Return the (X, Y) coordinate for the center point of the cell that contains the specified text.  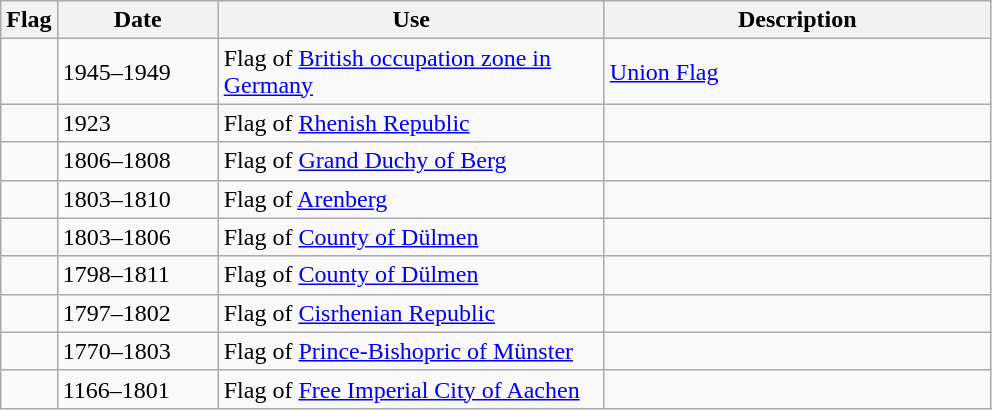
1803–1810 (138, 199)
1803–1806 (138, 237)
Flag of Arenberg (411, 199)
Flag of Free Imperial City of Aachen (411, 389)
1798–1811 (138, 275)
Use (411, 20)
1770–1803 (138, 351)
Flag of Rhenish Republic (411, 123)
Union Flag (797, 72)
Flag of British occupation zone in Germany (411, 72)
1806–1808 (138, 161)
Flag (29, 20)
Flag of Prince-Bishopric of Münster (411, 351)
1923 (138, 123)
1945–1949 (138, 72)
Date (138, 20)
Description (797, 20)
Flag of Grand Duchy of Berg (411, 161)
1797–1802 (138, 313)
1166–1801 (138, 389)
Flag of Cisrhenian Republic (411, 313)
